Extract the (X, Y) coordinate from the center of the cell holding the provided text.  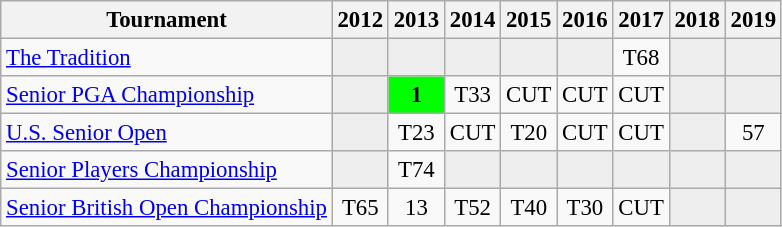
Tournament (166, 20)
2019 (753, 20)
T23 (416, 133)
2016 (585, 20)
T74 (416, 170)
Senior PGA Championship (166, 95)
2014 (472, 20)
T30 (585, 208)
2013 (416, 20)
T68 (641, 58)
U.S. Senior Open (166, 133)
Senior British Open Championship (166, 208)
57 (753, 133)
T52 (472, 208)
Senior Players Championship (166, 170)
T40 (529, 208)
T33 (472, 95)
1 (416, 95)
2018 (697, 20)
2012 (360, 20)
T65 (360, 208)
T20 (529, 133)
2015 (529, 20)
13 (416, 208)
2017 (641, 20)
The Tradition (166, 58)
